Extract the [x, y] coordinate from the center of the cell holding the provided text.  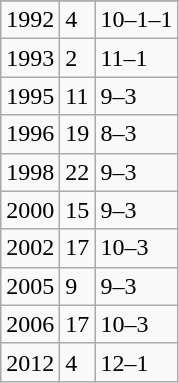
2006 [30, 324]
8–3 [136, 134]
11 [78, 96]
2 [78, 58]
2002 [30, 248]
1993 [30, 58]
2000 [30, 210]
12–1 [136, 362]
10–1–1 [136, 20]
19 [78, 134]
22 [78, 172]
2012 [30, 362]
11–1 [136, 58]
15 [78, 210]
2005 [30, 286]
9 [78, 286]
1992 [30, 20]
1995 [30, 96]
1998 [30, 172]
1996 [30, 134]
